Capture the cell that displays the provided text and extract its [X, Y] central coordinate. 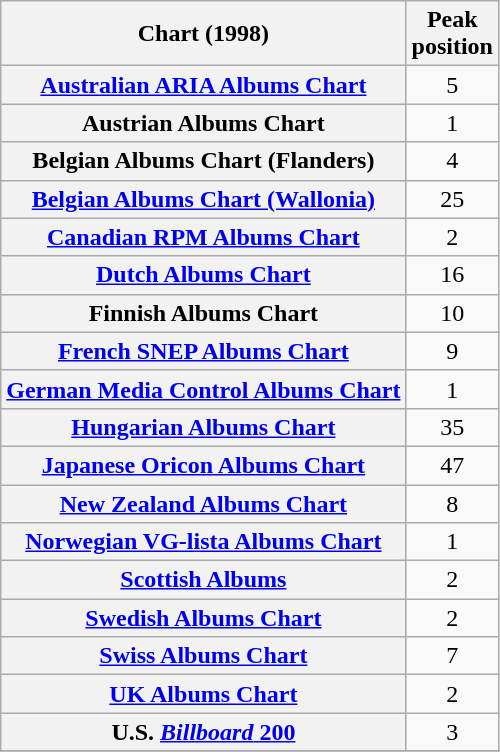
Swiss Albums Chart [204, 656]
10 [452, 313]
Japanese Oricon Albums Chart [204, 465]
Belgian Albums Chart (Flanders) [204, 161]
Norwegian VG-lista Albums Chart [204, 542]
Dutch Albums Chart [204, 275]
Austrian Albums Chart [204, 123]
Swedish Albums Chart [204, 618]
German Media Control Albums Chart [204, 389]
Belgian Albums Chart (Wallonia) [204, 199]
3 [452, 732]
Hungarian Albums Chart [204, 427]
25 [452, 199]
4 [452, 161]
French SNEP Albums Chart [204, 351]
Canadian RPM Albums Chart [204, 237]
9 [452, 351]
7 [452, 656]
Chart (1998) [204, 34]
35 [452, 427]
8 [452, 503]
UK Albums Chart [204, 694]
16 [452, 275]
47 [452, 465]
Australian ARIA Albums Chart [204, 85]
Finnish Albums Chart [204, 313]
5 [452, 85]
Peakposition [452, 34]
New Zealand Albums Chart [204, 503]
U.S. Billboard 200 [204, 732]
Scottish Albums [204, 580]
